Scan for the cell matching the given text and deliver its [x, y] coordinate at center. 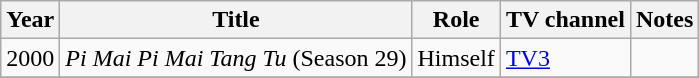
Himself [456, 58]
TV channel [565, 20]
Notes [664, 20]
Year [30, 20]
Pi Mai Pi Mai Tang Tu (Season 29) [236, 58]
2000 [30, 58]
Title [236, 20]
Role [456, 20]
TV3 [565, 58]
